Pinpoint the cell where the given text exists, returning its [x, y] midpoint coordinate. 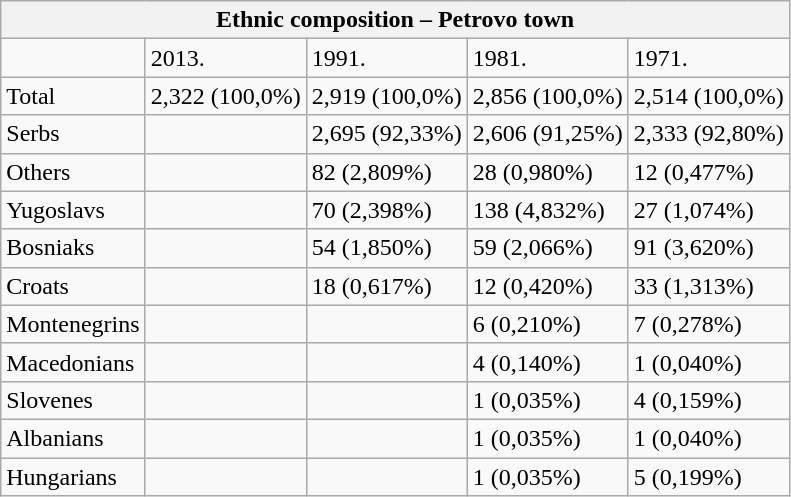
Ethnic composition – Petrovo town [396, 20]
91 (3,620%) [708, 248]
4 (0,159%) [708, 400]
138 (4,832%) [548, 210]
6 (0,210%) [548, 324]
Macedonians [73, 362]
2,695 (92,33%) [386, 134]
1971. [708, 58]
Yugoslavs [73, 210]
2,919 (100,0%) [386, 96]
Montenegrins [73, 324]
Albanians [73, 438]
Slovenes [73, 400]
27 (1,074%) [708, 210]
2,514 (100,0%) [708, 96]
1991. [386, 58]
70 (2,398%) [386, 210]
7 (0,278%) [708, 324]
12 (0,477%) [708, 172]
Hungarians [73, 477]
28 (0,980%) [548, 172]
2013. [226, 58]
18 (0,617%) [386, 286]
59 (2,066%) [548, 248]
Others [73, 172]
2,856 (100,0%) [548, 96]
12 (0,420%) [548, 286]
Bosniaks [73, 248]
2,333 (92,80%) [708, 134]
54 (1,850%) [386, 248]
5 (0,199%) [708, 477]
2,322 (100,0%) [226, 96]
Croats [73, 286]
2,606 (91,25%) [548, 134]
Total [73, 96]
33 (1,313%) [708, 286]
82 (2,809%) [386, 172]
1981. [548, 58]
4 (0,140%) [548, 362]
Serbs [73, 134]
